For the text-containing cell, return its midpoint in (x, y) coordinate format. 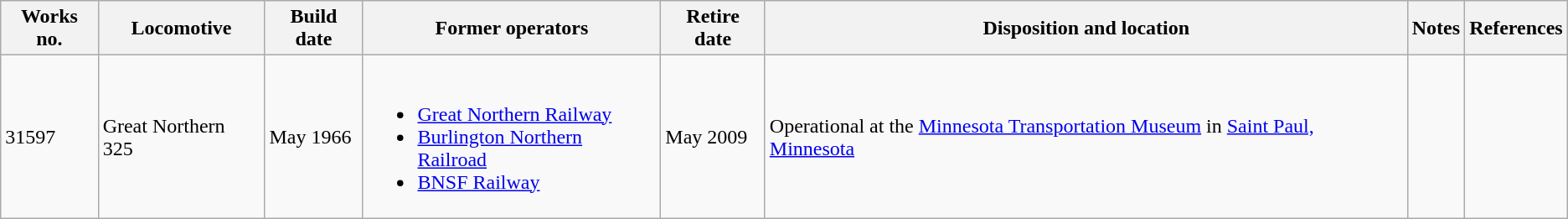
31597 (49, 137)
May 1966 (313, 137)
Notes (1436, 29)
Great Northern 325 (181, 137)
Great Northern RailwayBurlington Northern RailroadBNSF Railway (512, 137)
May 2009 (713, 137)
Build date (313, 29)
Operational at the Minnesota Transportation Museum in Saint Paul, Minnesota (1086, 137)
Works no. (49, 29)
Locomotive (181, 29)
References (1516, 29)
Retire date (713, 29)
Former operators (512, 29)
Disposition and location (1086, 29)
